Pinpoint the cell where the given text exists, returning its (x, y) midpoint coordinate. 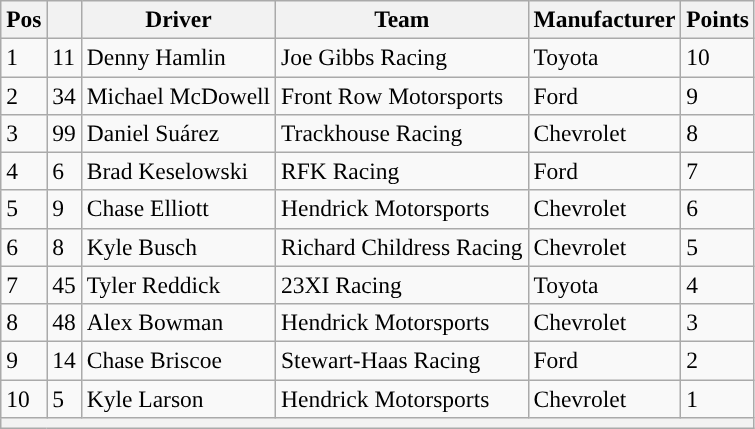
Kyle Busch (178, 247)
45 (64, 285)
Kyle Larson (178, 398)
Trackhouse Racing (402, 133)
Stewart-Haas Racing (402, 360)
34 (64, 95)
Michael McDowell (178, 95)
Richard Childress Racing (402, 247)
RFK Racing (402, 171)
Joe Gibbs Racing (402, 57)
Points (718, 19)
48 (64, 322)
Front Row Motorsports (402, 95)
Daniel Suárez (178, 133)
Pos (24, 19)
Brad Keselowski (178, 171)
Denny Hamlin (178, 57)
23XI Racing (402, 285)
Chase Elliott (178, 209)
Team (402, 19)
Alex Bowman (178, 322)
99 (64, 133)
Tyler Reddick (178, 285)
11 (64, 57)
Driver (178, 19)
Chase Briscoe (178, 360)
14 (64, 360)
Manufacturer (604, 19)
